Search for the cell housing the specified text and yield its (X, Y) center coordinate. 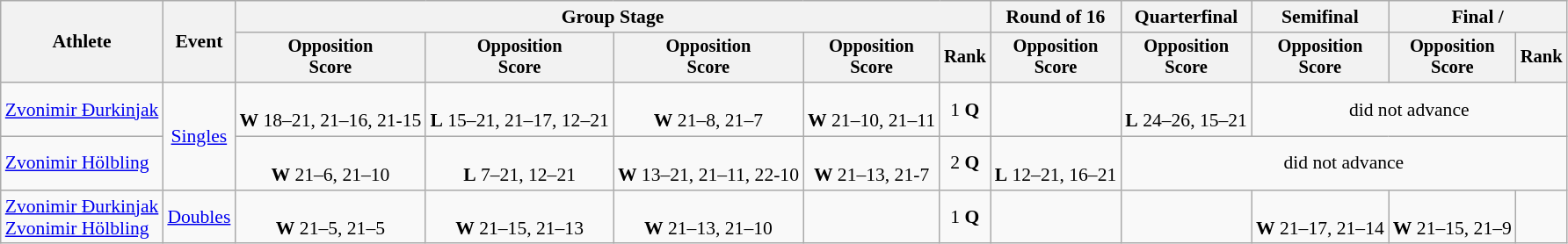
L 15–21, 21–17, 12–21 (519, 109)
2 Q (965, 163)
Doubles (199, 218)
W 13–21, 21–11, 22-10 (708, 163)
W 21–17, 21–14 (1320, 218)
Zvonimir ĐurkinjakZvonimir Hölbling (83, 218)
W 21–13, 21–10 (708, 218)
W 21–15, 21–13 (519, 218)
L 12–21, 16–21 (1056, 163)
Quarterfinal (1187, 17)
W 21–5, 21–5 (330, 218)
W 21–6, 21–10 (330, 163)
W 21–13, 21-7 (872, 163)
L 24–26, 15–21 (1187, 109)
Singles (199, 136)
Round of 16 (1056, 17)
Final / (1478, 17)
Zvonimir Hölbling (83, 163)
Athlete (83, 42)
W 21–15, 21–9 (1452, 218)
W 21–10, 21–11 (872, 109)
L 7–21, 12–21 (519, 163)
Zvonimir Đurkinjak (83, 109)
Group Stage (612, 17)
Semifinal (1320, 17)
Event (199, 42)
W 21–8, 21–7 (708, 109)
W 18–21, 21–16, 21-15 (330, 109)
